Detect which cell encompasses the target text, then output its [X, Y] center coordinate. 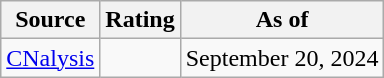
September 20, 2024 [282, 58]
Rating [140, 20]
CNalysis [50, 58]
Source [50, 20]
As of [282, 20]
